Find where the given text appears and provide that cell's center as (x, y) coordinate. 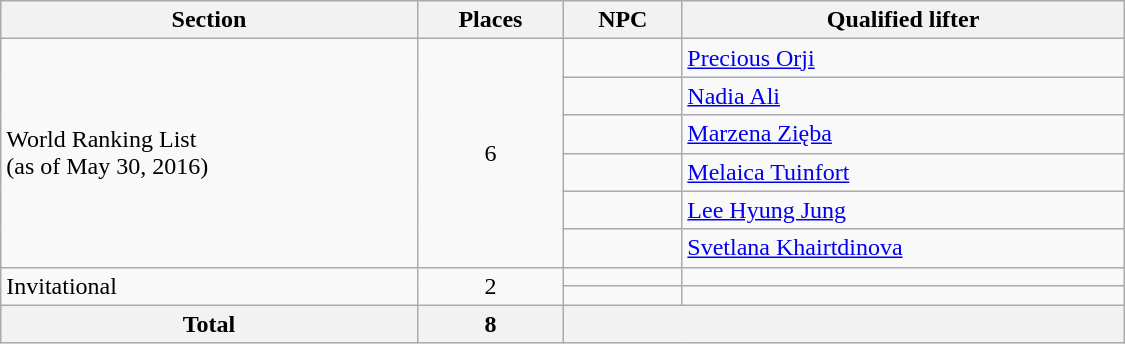
NPC (623, 20)
Places (490, 20)
2 (490, 286)
Marzena Zięba (903, 134)
World Ranking List(as of May 30, 2016) (209, 153)
Total (209, 324)
Svetlana Khairtdinova (903, 248)
Melaica Tuinfort (903, 172)
Nadia Ali (903, 96)
Precious Orji (903, 58)
6 (490, 153)
Invitational (209, 286)
8 (490, 324)
Qualified lifter (903, 20)
Lee Hyung Jung (903, 210)
Section (209, 20)
